Return (x, y) of the center of cell containing provided text 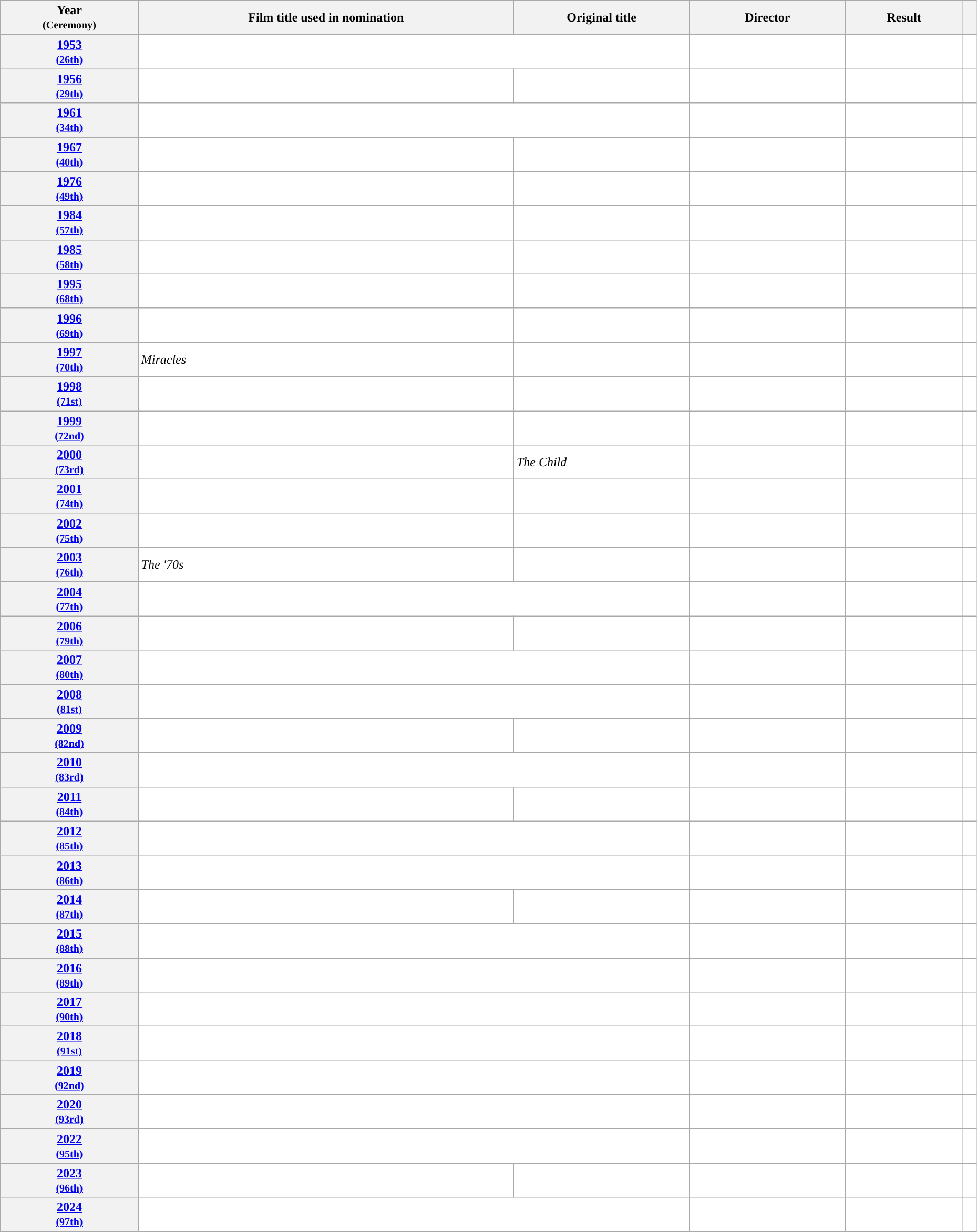
2009(82nd) (69, 736)
1985(58th) (69, 256)
2012(85th) (69, 838)
1956(29th) (69, 86)
2007(80th) (69, 668)
2015(88th) (69, 941)
Miracles (326, 360)
2010(83rd) (69, 769)
Director (767, 18)
2020(93rd) (69, 1112)
2024(97th) (69, 1214)
The Child (601, 463)
2023(96th) (69, 1180)
The '70s (326, 564)
2002(75th) (69, 531)
1996(69th) (69, 325)
2016(89th) (69, 974)
Original title (601, 18)
2013(86th) (69, 872)
2014(87th) (69, 906)
1999(72nd) (69, 428)
2018(91st) (69, 1044)
1961(34th) (69, 120)
2008(81st) (69, 701)
Film title used in nomination (326, 18)
2011(84th) (69, 804)
Year(Ceremony) (69, 18)
2000(73rd) (69, 463)
2004(77th) (69, 599)
1997(70th) (69, 360)
2003(76th) (69, 564)
1953(26th) (69, 52)
1984(57th) (69, 223)
2001(74th) (69, 496)
2019(92nd) (69, 1077)
1995(68th) (69, 291)
1976(49th) (69, 188)
Result (904, 18)
2017(90th) (69, 1009)
1998(71st) (69, 393)
2022(95th) (69, 1146)
2006(79th) (69, 633)
1967(40th) (69, 155)
